Provide the [x, y] coordinate of the cell's center where the given text is located.  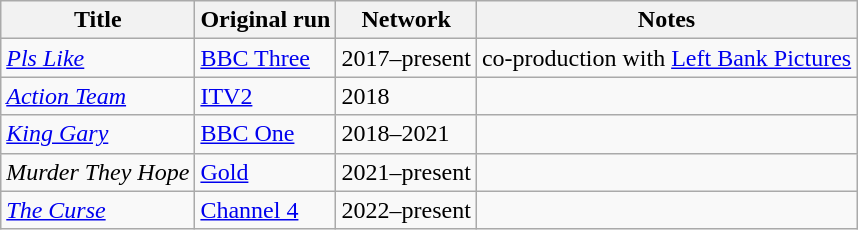
Title [98, 20]
King Gary [98, 134]
2022–present [406, 210]
Notes [666, 20]
ITV2 [266, 96]
BBC One [266, 134]
co-production with Left Bank Pictures [666, 58]
Channel 4 [266, 210]
2021–present [406, 172]
Pls Like [98, 58]
Original run [266, 20]
Murder They Hope [98, 172]
The Curse [98, 210]
Network [406, 20]
Gold [266, 172]
2018–2021 [406, 134]
2017–present [406, 58]
Action Team [98, 96]
BBC Three [266, 58]
2018 [406, 96]
